Find where the given text appears and provide that cell's center as [x, y] coordinate. 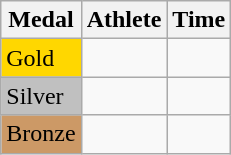
Medal [41, 20]
Time [199, 20]
Athlete [124, 20]
Silver [41, 96]
Gold [41, 58]
Bronze [41, 134]
